Provide the [X, Y] coordinate of the cell's center where the given text is located.  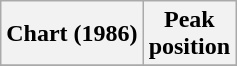
Chart (1986) [72, 34]
Peak position [189, 34]
